Return [x, y] of the center of cell containing provided text 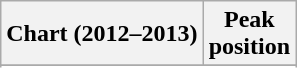
Chart (2012–2013) [102, 34]
Peakposition [249, 34]
